Scan for the cell matching the given text and deliver its [X, Y] coordinate at center. 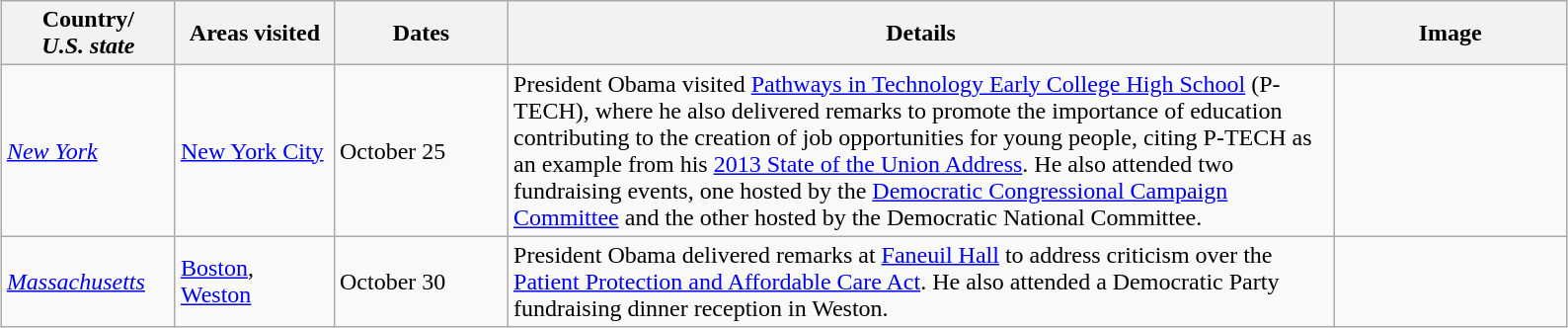
New York [88, 150]
Image [1450, 34]
October 25 [421, 150]
Details [921, 34]
Boston, Weston [255, 282]
Country/U.S. state [88, 34]
Massachusetts [88, 282]
New York City [255, 150]
Areas visited [255, 34]
October 30 [421, 282]
Dates [421, 34]
